Locate the cell with the specified text and output its (X, Y) center coordinate. 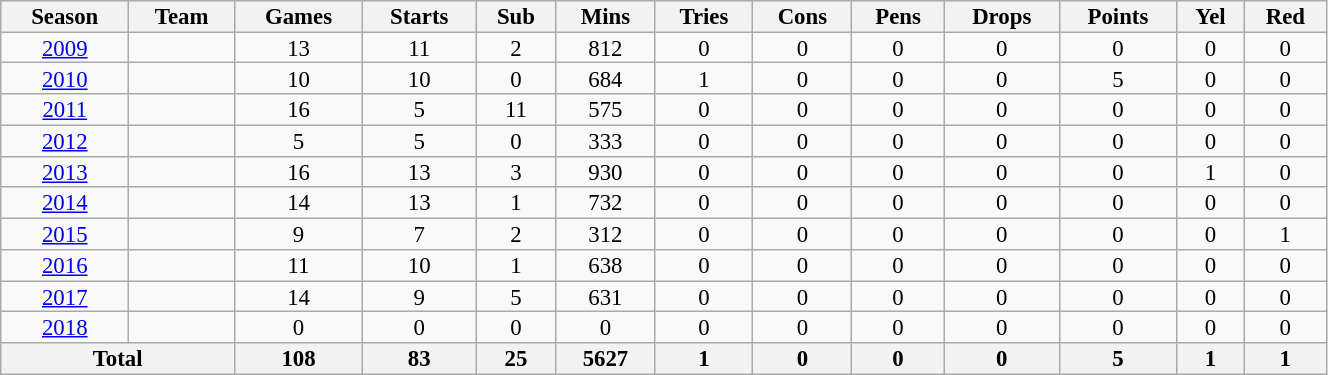
Pens (898, 16)
2010 (65, 78)
Red (1285, 16)
2012 (65, 140)
Points (1118, 16)
575 (606, 110)
631 (606, 296)
930 (606, 172)
108 (299, 358)
Team (182, 16)
684 (606, 78)
2009 (65, 48)
Yel (1211, 16)
5627 (606, 358)
638 (606, 266)
Starts (420, 16)
Total (118, 358)
2014 (65, 204)
7 (420, 234)
25 (516, 358)
732 (606, 204)
333 (606, 140)
3 (516, 172)
Sub (516, 16)
Cons (802, 16)
Tries (704, 16)
Season (65, 16)
2017 (65, 296)
2013 (65, 172)
2015 (65, 234)
2018 (65, 328)
2016 (65, 266)
Drops (1002, 16)
312 (606, 234)
2011 (65, 110)
83 (420, 358)
812 (606, 48)
Mins (606, 16)
Games (299, 16)
